Return [X, Y] of the center of cell containing provided text 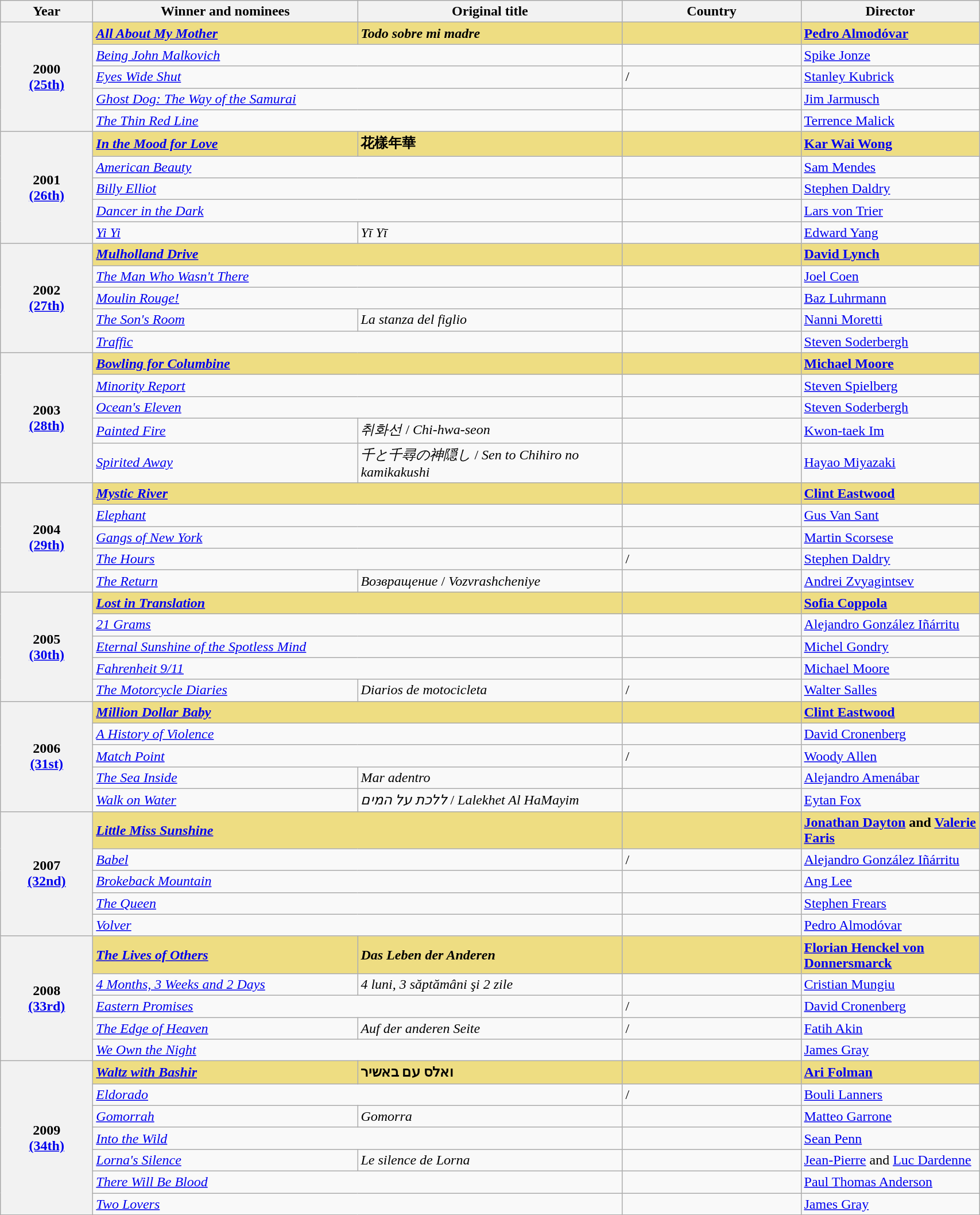
Billy Elliot [358, 189]
Andrei Zvyagintsev [890, 581]
American Beauty [358, 167]
Kwon-taek Im [890, 431]
2003(28th) [47, 417]
Gomorrah [225, 1116]
Florian Henckel von Donnersmarck [890, 954]
Eastern Promises [358, 1006]
Lars von Trier [890, 211]
Million Dollar Baby [358, 712]
Edward Yang [890, 233]
Hayao Miyazaki [890, 463]
The Man Who Wasn't There [358, 276]
Cristian Mungiu [890, 984]
All About My Mother [225, 33]
La stanza del figlio [490, 320]
Gomorra [490, 1116]
Walk on Water [225, 800]
Match Point [358, 756]
Mar adentro [490, 777]
Walter Salles [890, 690]
Matteo Garrone [890, 1116]
Woody Allen [890, 756]
The Hours [358, 559]
Steven Spielberg [890, 385]
Diarios de motocicleta [490, 690]
Lorna's Silence [225, 1160]
21 Grams [358, 625]
4 Months, 3 Weeks and 2 Days [225, 984]
Ari Folman [890, 1073]
Bouli Lanners [890, 1094]
2006(31st) [47, 756]
David Lynch [890, 254]
Martin Scorsese [890, 537]
Gangs of New York [358, 537]
Waltz with Bashir [225, 1073]
Auf der anderen Seite [490, 1028]
The Queen [358, 903]
Terrence Malick [890, 121]
Jonathan Dayton and Valerie Faris [890, 830]
Paul Thomas Anderson [890, 1182]
Moulin Rouge! [358, 298]
2000(25th) [47, 77]
4 luni, 3 săptămâni şi 2 zile [490, 984]
ואלס עם באשיר [490, 1073]
Dancer in the Dark [358, 211]
2005(30th) [47, 647]
The Son's Room [225, 320]
Baz Luhrmann [890, 298]
Sofia Coppola [890, 603]
The Thin Red Line [358, 121]
Ghost Dog: The Way of the Samurai [358, 99]
Gus Van Sant [890, 516]
Alejandro Amenábar [890, 777]
A History of Violence [358, 734]
Little Miss Sunshine [358, 830]
Jean-Pierre and Luc Dardenne [890, 1160]
2002(27th) [47, 298]
The Lives of Others [225, 954]
Yī Yī [490, 233]
Being John Malkovich [358, 55]
Spike Jonze [890, 55]
Fahrenheit 9/11 [358, 668]
Eldorado [358, 1094]
Eyes Wide Shut [358, 77]
Michel Gondry [890, 647]
Eternal Sunshine of the Spotless Mind [358, 647]
Ang Lee [890, 881]
Ocean's Eleven [358, 407]
Eytan Fox [890, 800]
2001(26th) [47, 187]
Babel [358, 860]
Sean Penn [890, 1138]
Traffic [358, 342]
Das Leben der Anderen [490, 954]
Bowling for Columbine [358, 363]
There Will Be Blood [358, 1182]
Two Lovers [358, 1204]
Mystic River [358, 494]
In the Mood for Love [225, 144]
The Sea Inside [225, 777]
Stanley Kubrick [890, 77]
Yi Yi [225, 233]
We Own the Night [358, 1050]
花樣年華 [490, 144]
Le silence de Lorna [490, 1160]
Director [890, 11]
Country [712, 11]
千と千尋の神隠し / Sen to Chihiro no kamikakushi [490, 463]
Joel Coen [890, 276]
Jim Jarmusch [890, 99]
Minority Report [358, 385]
Volver [358, 925]
Into the Wild [358, 1138]
2009(34th) [47, 1138]
Original title [490, 11]
Sam Mendes [890, 167]
Todo sobre mi madre [490, 33]
Stephen Frears [890, 903]
Elephant [358, 516]
The Motorcycle Diaries [225, 690]
Year [47, 11]
Winner and nominees [225, 11]
The Return [225, 581]
Brokeback Mountain [358, 881]
Mulholland Drive [358, 254]
The Edge of Heaven [225, 1028]
Lost in Translation [358, 603]
Возвращение / Vozvrashcheniye [490, 581]
Kar Wai Wong [890, 144]
2007(32nd) [47, 874]
ללכת על המים / Lalekhet Al HaMayim [490, 800]
Painted Fire [225, 431]
Spirited Away [225, 463]
취화선 / Chi-hwa-seon [490, 431]
2008(33rd) [47, 998]
Fatih Akin [890, 1028]
Nanni Moretti [890, 320]
2004(29th) [47, 537]
